For the text-containing cell, return its midpoint in [x, y] coordinate format. 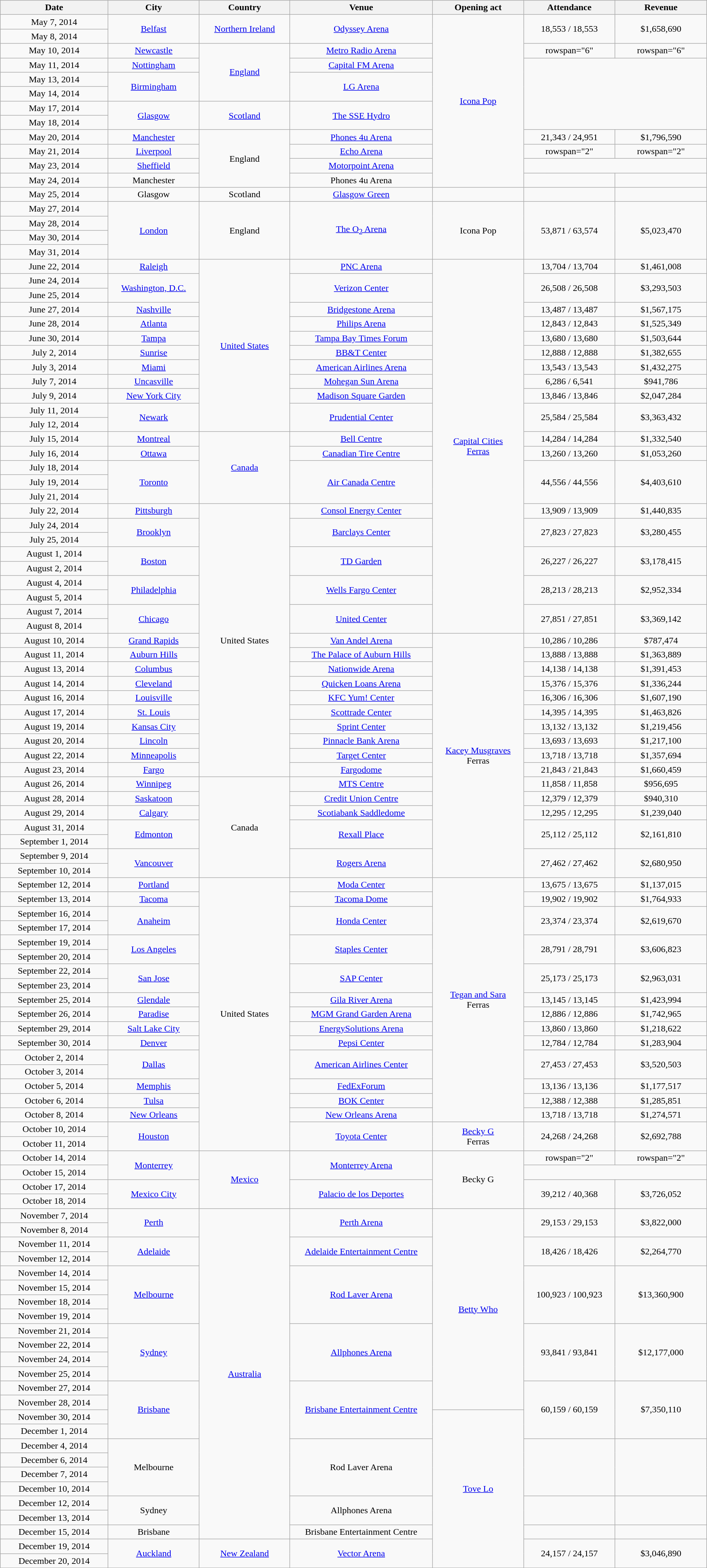
Atlanta [154, 324]
23,374 / 23,374 [569, 921]
Kacey MusgravesFerras [478, 756]
Los Angeles [154, 949]
13,860 / 13,860 [569, 1028]
October 2, 2014 [54, 1057]
60,159 / 60,159 [569, 1410]
21,843 / 21,843 [569, 770]
Bridgestone Arena [361, 309]
October 3, 2014 [54, 1072]
$2,264,770 [661, 1251]
May 13, 2014 [54, 79]
September 29, 2014 [54, 1028]
15,376 / 15,376 [569, 683]
Tove Lo [478, 1489]
$941,786 [661, 381]
August 7, 2014 [54, 611]
28,213 / 28,213 [569, 590]
August 31, 2014 [54, 827]
Anaheim [154, 921]
$1,796,590 [661, 137]
November 27, 2014 [54, 1388]
Capital FM Arena [361, 65]
September 30, 2014 [54, 1043]
Rogers Arena [361, 863]
December 12, 2014 [54, 1503]
December 19, 2014 [54, 1546]
May 17, 2014 [54, 108]
May 23, 2014 [54, 165]
$3,606,823 [661, 949]
$1,332,540 [661, 439]
Tulsa [154, 1101]
Air Canada Centre [361, 482]
May 7, 2014 [54, 22]
Adelaide Entertainment Centre [361, 1251]
$1,525,349 [661, 324]
October 8, 2014 [54, 1115]
Sprint Center [361, 727]
Van Andel Arena [361, 640]
6,286 / 6,541 [569, 381]
$2,692,788 [661, 1137]
Edmonton [154, 834]
Honda Center [361, 921]
BOK Center [361, 1101]
$2,619,670 [661, 921]
Saskatoon [154, 798]
$2,952,334 [661, 590]
19,902 / 19,902 [569, 899]
$1,336,244 [661, 683]
November 12, 2014 [54, 1259]
14,284 / 14,284 [569, 439]
Salt Lake City [154, 1028]
August 20, 2014 [54, 741]
November 8, 2014 [54, 1230]
American Airlines Center [361, 1064]
Echo Arena [361, 151]
14,138 / 14,138 [569, 669]
Liverpool [154, 151]
Quicken Loans Arena [361, 683]
$1,283,904 [661, 1043]
Nashville [154, 309]
November 15, 2014 [54, 1287]
Mexico [245, 1180]
$1,764,933 [661, 899]
October 18, 2014 [54, 1201]
November 25, 2014 [54, 1374]
December 15, 2014 [54, 1532]
$1,461,008 [661, 266]
11,858 / 11,858 [569, 784]
$3,293,503 [661, 288]
Becky GFerras [478, 1137]
12,295 / 12,295 [569, 813]
September 1, 2014 [54, 841]
Minneapolis [154, 755]
June 30, 2014 [54, 338]
New Orleans [154, 1115]
$2,161,810 [661, 834]
Denver [154, 1043]
September 19, 2014 [54, 942]
New Zealand [245, 1553]
18,553 / 18,553 [569, 29]
July 12, 2014 [54, 425]
May 18, 2014 [54, 122]
Target Center [361, 755]
12,784 / 12,784 [569, 1043]
$1,742,965 [661, 1014]
September 13, 2014 [54, 899]
$1,391,453 [661, 669]
July 11, 2014 [54, 410]
September 12, 2014 [54, 885]
July 24, 2014 [54, 525]
September 26, 2014 [54, 1014]
August 26, 2014 [54, 784]
August 23, 2014 [54, 770]
Scottrade Center [361, 712]
Odyssey Arena [361, 29]
Opening act [478, 8]
Raleigh [154, 266]
Venue [361, 8]
June 28, 2014 [54, 324]
May 10, 2014 [54, 51]
$3,822,000 [661, 1223]
July 25, 2014 [54, 540]
August 17, 2014 [54, 712]
Australia [245, 1374]
November 24, 2014 [54, 1359]
Paradise [154, 1014]
Tacoma Dome [361, 899]
13,846 / 13,846 [569, 396]
$3,369,142 [661, 619]
August 5, 2014 [54, 597]
$1,274,571 [661, 1115]
May 30, 2014 [54, 238]
June 25, 2014 [54, 295]
September 16, 2014 [54, 914]
Tampa [154, 338]
Tampa Bay Times Forum [361, 338]
100,923 / 100,923 [569, 1294]
December 13, 2014 [54, 1517]
Becky G [478, 1180]
$1,440,835 [661, 511]
Ottawa [154, 453]
13,680 / 13,680 [569, 338]
July 22, 2014 [54, 511]
September 9, 2014 [54, 856]
12,886 / 12,886 [569, 1014]
The Palace of Auburn Hills [361, 655]
Wells Fargo Center [361, 590]
November 19, 2014 [54, 1316]
27,851 / 27,851 [569, 619]
Lincoln [154, 741]
August 19, 2014 [54, 727]
August 14, 2014 [54, 683]
St. Louis [154, 712]
Cleveland [154, 683]
Belfast [154, 29]
$1,285,851 [661, 1101]
Philadelphia [154, 590]
August 4, 2014 [54, 583]
San Jose [154, 978]
October 15, 2014 [54, 1172]
$3,363,432 [661, 417]
Miami [154, 367]
Scotiabank Saddledome [361, 813]
$1,463,826 [661, 712]
May 28, 2014 [54, 223]
July 15, 2014 [54, 439]
July 16, 2014 [54, 453]
Monterrey Arena [361, 1165]
Portland [154, 885]
Pinnacle Bank Arena [361, 741]
Perth Arena [361, 1223]
$2,963,031 [661, 978]
26,227 / 26,227 [569, 561]
$1,053,260 [661, 453]
Tegan and SaraFerras [478, 1000]
Chicago [154, 619]
$3,178,415 [661, 561]
Newcastle [154, 51]
September 10, 2014 [54, 870]
Brooklyn [154, 532]
$940,310 [661, 798]
12,888 / 12,888 [569, 353]
Kansas City [154, 727]
$3,280,455 [661, 532]
Revenue [661, 8]
November 28, 2014 [54, 1403]
August 28, 2014 [54, 798]
May 20, 2014 [54, 137]
Tacoma [154, 899]
September 22, 2014 [54, 971]
Fargodome [361, 770]
13,888 / 13,888 [569, 655]
44,556 / 44,556 [569, 482]
October 17, 2014 [54, 1187]
Pepsi Center [361, 1043]
Verizon Center [361, 288]
$1,423,994 [661, 1000]
Auckland [154, 1553]
21,343 / 24,951 [569, 137]
PNC Arena [361, 266]
Calgary [154, 813]
Newark [154, 417]
$1,432,275 [661, 367]
Palacio de los Deportes [361, 1194]
$3,046,890 [661, 1553]
June 24, 2014 [54, 281]
Sunrise [154, 353]
$956,695 [661, 784]
14,395 / 14,395 [569, 712]
Pittsburgh [154, 511]
May 14, 2014 [54, 94]
Canadian Tire Centre [361, 453]
$1,382,655 [661, 353]
Birmingham [154, 87]
December 6, 2014 [54, 1460]
August 1, 2014 [54, 554]
Betty Who [478, 1309]
$13,360,900 [661, 1294]
Nationwide Arena [361, 669]
Gila River Arena [361, 1000]
Glendale [154, 1000]
$1,137,015 [661, 885]
August 10, 2014 [54, 640]
May 31, 2014 [54, 252]
$2,680,950 [661, 863]
$7,350,110 [661, 1410]
$1,357,694 [661, 755]
Prudential Center [361, 417]
Boston [154, 561]
Washington, D.C. [154, 288]
September 17, 2014 [54, 928]
$1,658,690 [661, 29]
Date [54, 8]
Rexall Place [361, 834]
New Orleans Arena [361, 1115]
Louisville [154, 698]
LG Arena [361, 87]
13,909 / 13,909 [569, 511]
EnergySolutions Arena [361, 1028]
Monterrey [154, 1165]
Bell Centre [361, 439]
Nottingham [154, 65]
$1,567,175 [661, 309]
$1,177,517 [661, 1086]
United Center [361, 619]
10,286 / 10,286 [569, 640]
December 4, 2014 [54, 1446]
MGM Grand Garden Arena [361, 1014]
Credit Union Centre [361, 798]
$1,607,190 [661, 698]
Sheffield [154, 165]
Dallas [154, 1064]
Toronto [154, 482]
August 22, 2014 [54, 755]
Memphis [154, 1086]
The SSE Hydro [361, 115]
27,453 / 27,453 [569, 1064]
June 27, 2014 [54, 309]
November 30, 2014 [54, 1417]
City [154, 8]
November 14, 2014 [54, 1273]
$1,363,889 [661, 655]
$5,023,470 [661, 230]
Houston [154, 1137]
September 20, 2014 [54, 957]
November 22, 2014 [54, 1345]
Vector Arena [361, 1553]
Toyota Center [361, 1137]
October 6, 2014 [54, 1101]
Staples Center [361, 949]
28,791 / 28,791 [569, 949]
November 21, 2014 [54, 1330]
24,157 / 24,157 [569, 1553]
25,584 / 25,584 [569, 417]
October 10, 2014 [54, 1129]
FedExForum [361, 1086]
$1,503,644 [661, 338]
13,693 / 13,693 [569, 741]
13,260 / 13,260 [569, 453]
Auburn Hills [154, 655]
Capital CitiesFerras [478, 446]
July 7, 2014 [54, 381]
Winnipeg [154, 784]
August 16, 2014 [54, 698]
SAP Center [361, 978]
$2,047,284 [661, 396]
Montreal [154, 439]
August 8, 2014 [54, 626]
$3,726,052 [661, 1194]
London [154, 230]
May 25, 2014 [54, 195]
13,145 / 13,145 [569, 1000]
July 9, 2014 [54, 396]
Consol Energy Center [361, 511]
August 13, 2014 [54, 669]
13,136 / 13,136 [569, 1086]
Grand Rapids [154, 640]
16,306 / 16,306 [569, 698]
Northern Ireland [245, 29]
New York City [154, 396]
August 11, 2014 [54, 655]
American Airlines Arena [361, 367]
$1,217,100 [661, 741]
TD Garden [361, 561]
25,173 / 25,173 [569, 978]
October 11, 2014 [54, 1144]
BB&T Center [361, 353]
Vancouver [154, 863]
12,379 / 12,379 [569, 798]
May 8, 2014 [54, 36]
July 3, 2014 [54, 367]
13,543 / 13,543 [569, 367]
December 7, 2014 [54, 1474]
12,388 / 12,388 [569, 1101]
12,843 / 12,843 [569, 324]
Fargo [154, 770]
Motorpoint Arena [361, 165]
Philips Arena [361, 324]
13,675 / 13,675 [569, 885]
13,487 / 13,487 [569, 309]
July 19, 2014 [54, 482]
93,841 / 93,841 [569, 1352]
The O2 Arena [361, 230]
May 21, 2014 [54, 151]
27,462 / 27,462 [569, 863]
24,268 / 24,268 [569, 1137]
Madison Square Garden [361, 396]
Mohegan Sun Arena [361, 381]
MTS Centre [361, 784]
July 18, 2014 [54, 468]
Moda Center [361, 885]
Glasgow Green [361, 195]
$787,474 [661, 640]
May 11, 2014 [54, 65]
Perth [154, 1223]
$1,219,456 [661, 727]
August 29, 2014 [54, 813]
Adelaide [154, 1251]
June 22, 2014 [54, 266]
August 2, 2014 [54, 568]
May 27, 2014 [54, 209]
18,426 / 18,426 [569, 1251]
Mexico City [154, 1194]
July 2, 2014 [54, 353]
KFC Yum! Center [361, 698]
May 24, 2014 [54, 180]
39,212 / 40,368 [569, 1194]
13,132 / 13,132 [569, 727]
September 25, 2014 [54, 1000]
December 20, 2014 [54, 1561]
September 23, 2014 [54, 985]
October 14, 2014 [54, 1158]
25,112 / 25,112 [569, 834]
Columbus [154, 669]
Barclays Center [361, 532]
Metro Radio Arena [361, 51]
$12,177,000 [661, 1352]
$1,218,622 [661, 1028]
Country [245, 8]
December 10, 2014 [54, 1489]
53,871 / 63,574 [569, 230]
$3,520,503 [661, 1064]
$1,660,459 [661, 770]
December 1, 2014 [54, 1431]
July 21, 2014 [54, 496]
13,704 / 13,704 [569, 266]
Uncasville [154, 381]
Attendance [569, 8]
29,153 / 29,153 [569, 1223]
November 7, 2014 [54, 1215]
26,508 / 26,508 [569, 288]
27,823 / 27,823 [569, 532]
November 11, 2014 [54, 1244]
November 18, 2014 [54, 1302]
October 5, 2014 [54, 1086]
$1,239,040 [661, 813]
$4,403,610 [661, 482]
